For the text-containing cell, return its midpoint in [X, Y] coordinate format. 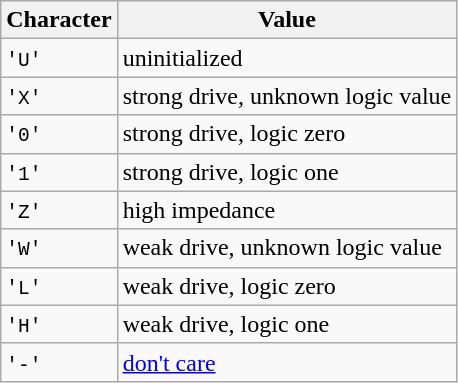
weak drive, logic one [287, 324]
'Z' [59, 210]
strong drive, unknown logic value [287, 96]
'H' [59, 324]
strong drive, logic one [287, 172]
Value [287, 20]
'L' [59, 286]
weak drive, unknown logic value [287, 248]
weak drive, logic zero [287, 286]
'U' [59, 58]
'-' [59, 362]
'X' [59, 96]
'W' [59, 248]
Character [59, 20]
'1' [59, 172]
uninitialized [287, 58]
don't care [287, 362]
'0' [59, 134]
high impedance [287, 210]
strong drive, logic zero [287, 134]
